Locate the cell with the specified text and output its (x, y) center coordinate. 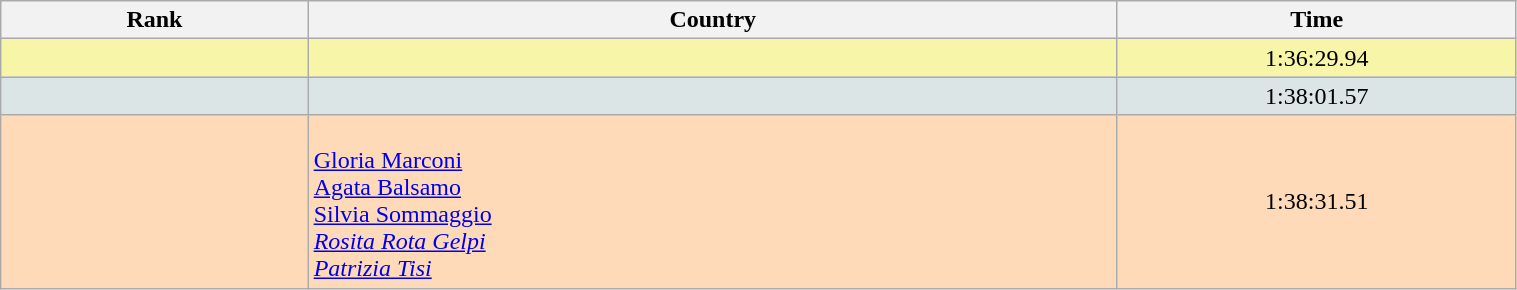
1:36:29.94 (1316, 58)
Time (1316, 20)
Gloria MarconiAgata BalsamoSilvia SommaggioRosita Rota GelpiPatrizia Tisi (712, 202)
1:38:01.57 (1316, 96)
1:38:31.51 (1316, 202)
Rank (154, 20)
Country (712, 20)
